Find where the given text appears and provide that cell's center as (x, y) coordinate. 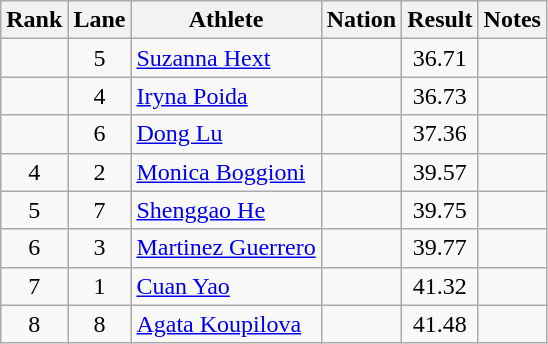
Rank (34, 20)
39.57 (440, 172)
Nation (361, 20)
2 (100, 172)
41.32 (440, 286)
Martinez Guerrero (226, 248)
41.48 (440, 324)
39.77 (440, 248)
Dong Lu (226, 134)
Lane (100, 20)
Monica Boggioni (226, 172)
1 (100, 286)
3 (100, 248)
37.36 (440, 134)
Suzanna Hext (226, 58)
Cuan Yao (226, 286)
36.71 (440, 58)
Result (440, 20)
Notes (512, 20)
36.73 (440, 96)
39.75 (440, 210)
Iryna Poida (226, 96)
Shenggao He (226, 210)
Athlete (226, 20)
Agata Koupilova (226, 324)
